Find where the given text appears and provide that cell's center as (X, Y) coordinate. 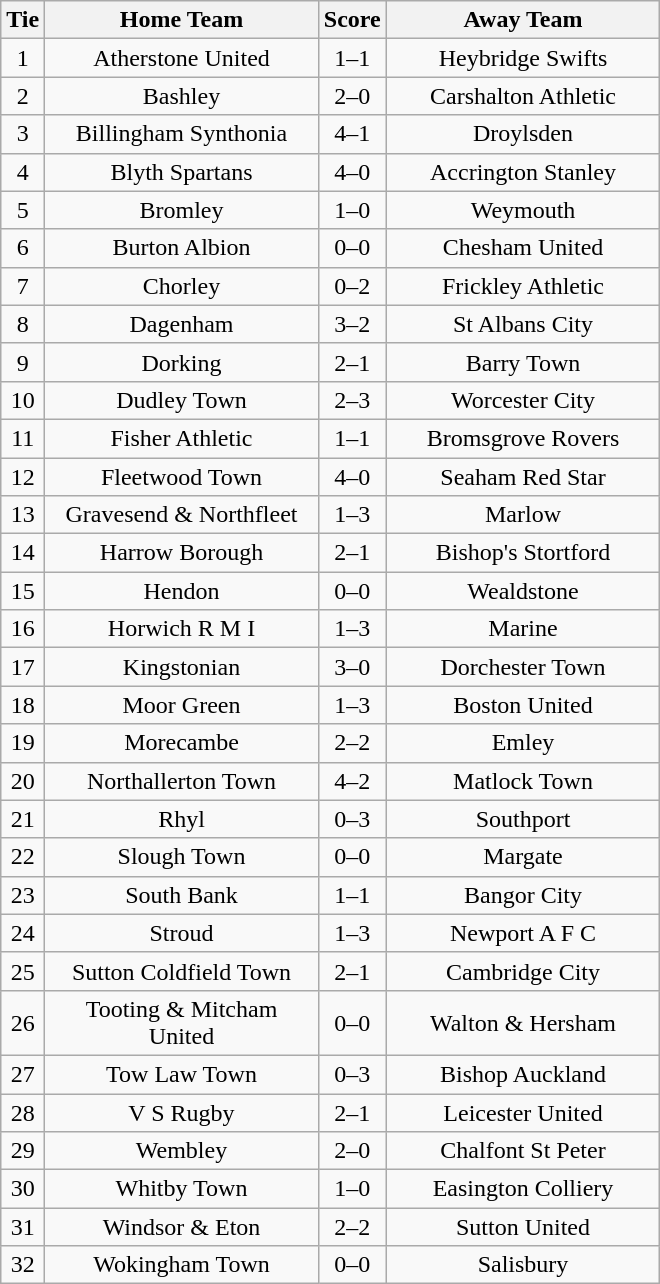
Boston United (523, 705)
11 (23, 438)
28 (23, 1113)
Marlow (523, 515)
Cambridge City (523, 971)
25 (23, 971)
Walton & Hersham (523, 1022)
Bromsgrove Rovers (523, 438)
Emley (523, 743)
4–2 (352, 781)
15 (23, 591)
Frickley Athletic (523, 286)
13 (23, 515)
Matlock Town (523, 781)
3–0 (352, 667)
26 (23, 1022)
12 (23, 477)
Carshalton Athletic (523, 96)
Rhyl (182, 819)
2–3 (352, 400)
4 (23, 172)
Tie (23, 20)
2 (23, 96)
27 (23, 1074)
5 (23, 210)
22 (23, 857)
10 (23, 400)
Hendon (182, 591)
Bangor City (523, 895)
24 (23, 933)
Dorking (182, 362)
Morecambe (182, 743)
Droylsden (523, 134)
Sutton United (523, 1227)
Bromley (182, 210)
Chorley (182, 286)
3–2 (352, 324)
8 (23, 324)
Southport (523, 819)
Margate (523, 857)
Home Team (182, 20)
Worcester City (523, 400)
Accrington Stanley (523, 172)
Dudley Town (182, 400)
V S Rugby (182, 1113)
Bashley (182, 96)
Bishop's Stortford (523, 553)
Northallerton Town (182, 781)
7 (23, 286)
Tooting & Mitcham United (182, 1022)
9 (23, 362)
Barry Town (523, 362)
Wokingham Town (182, 1265)
3 (23, 134)
Marine (523, 629)
Weymouth (523, 210)
Heybridge Swifts (523, 58)
18 (23, 705)
Wembley (182, 1151)
Fisher Athletic (182, 438)
Stroud (182, 933)
Burton Albion (182, 248)
Salisbury (523, 1265)
30 (23, 1189)
Leicester United (523, 1113)
Seaham Red Star (523, 477)
Windsor & Eton (182, 1227)
St Albans City (523, 324)
Gravesend & Northfleet (182, 515)
Dagenham (182, 324)
19 (23, 743)
Tow Law Town (182, 1074)
17 (23, 667)
South Bank (182, 895)
Away Team (523, 20)
Wealdstone (523, 591)
21 (23, 819)
Harrow Borough (182, 553)
4–1 (352, 134)
Chesham United (523, 248)
Sutton Coldfield Town (182, 971)
Bishop Auckland (523, 1074)
32 (23, 1265)
Slough Town (182, 857)
Fleetwood Town (182, 477)
0–2 (352, 286)
Score (352, 20)
Chalfont St Peter (523, 1151)
Blyth Spartans (182, 172)
Horwich R M I (182, 629)
Dorchester Town (523, 667)
Easington Colliery (523, 1189)
Kingstonian (182, 667)
14 (23, 553)
Moor Green (182, 705)
31 (23, 1227)
Atherstone United (182, 58)
6 (23, 248)
Whitby Town (182, 1189)
1 (23, 58)
Billingham Synthonia (182, 134)
29 (23, 1151)
Newport A F C (523, 933)
16 (23, 629)
20 (23, 781)
23 (23, 895)
